Provide the (X, Y) coordinate of the cell's center where the given text is located.  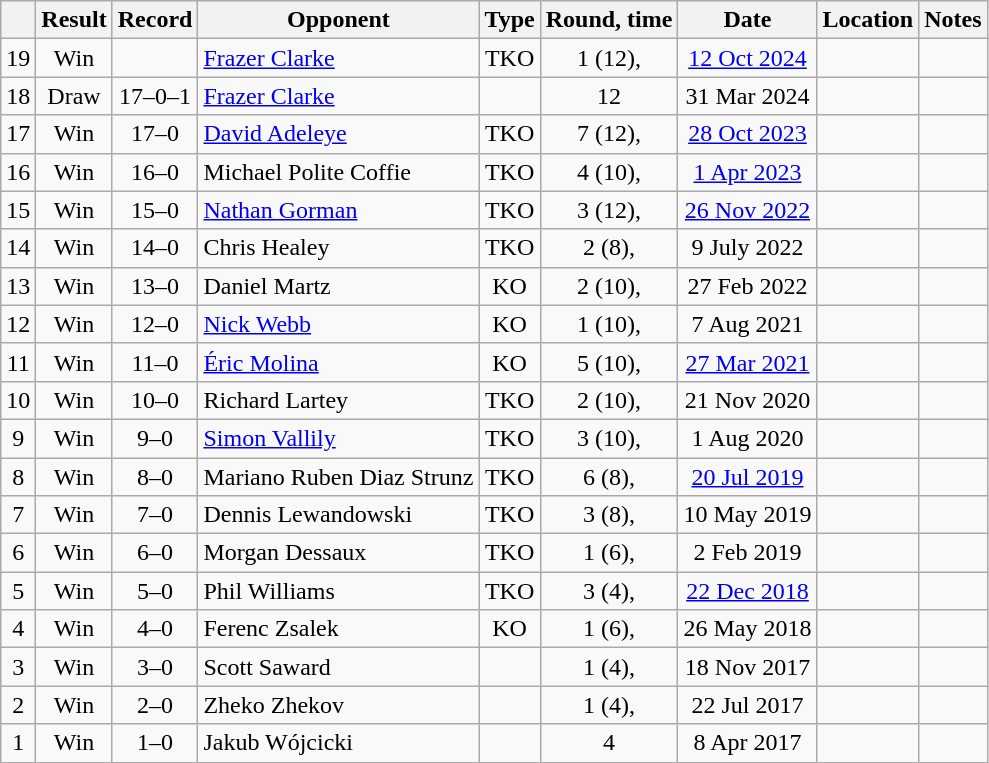
26 May 2018 (748, 629)
6 (18, 553)
9 July 2022 (748, 248)
28 Oct 2023 (748, 134)
4–0 (155, 629)
Location (868, 20)
14–0 (155, 248)
17–0–1 (155, 96)
10 (18, 400)
31 Mar 2024 (748, 96)
22 Jul 2017 (748, 705)
3 (12), (609, 210)
Zheko Zhekov (338, 705)
4 (10), (609, 172)
Round, time (609, 20)
15–0 (155, 210)
Jakub Wójcicki (338, 743)
13–0 (155, 286)
7–0 (155, 515)
Daniel Martz (338, 286)
2 Feb 2019 (748, 553)
Richard Lartey (338, 400)
Phil Williams (338, 591)
16 (18, 172)
1 (10), (609, 324)
8 (18, 477)
26 Nov 2022 (748, 210)
3 (10), (609, 438)
6 (8), (609, 477)
Scott Saward (338, 667)
Éric Molina (338, 362)
14 (18, 248)
5 (18, 591)
8–0 (155, 477)
18 (18, 96)
18 Nov 2017 (748, 667)
Mariano Ruben Diaz Strunz (338, 477)
Record (155, 20)
11–0 (155, 362)
Nathan Gorman (338, 210)
Dennis Lewandowski (338, 515)
21 Nov 2020 (748, 400)
Morgan Dessaux (338, 553)
Simon Vallily (338, 438)
12 Oct 2024 (748, 58)
22 Dec 2018 (748, 591)
12–0 (155, 324)
20 Jul 2019 (748, 477)
6–0 (155, 553)
3 (18, 667)
2–0 (155, 705)
9–0 (155, 438)
Type (510, 20)
2 (8), (609, 248)
7 (18, 515)
3 (4), (609, 591)
1 Apr 2023 (748, 172)
11 (18, 362)
17 (18, 134)
Opponent (338, 20)
13 (18, 286)
5 (10), (609, 362)
7 (12), (609, 134)
10–0 (155, 400)
3 (8), (609, 515)
27 Feb 2022 (748, 286)
16–0 (155, 172)
17–0 (155, 134)
9 (18, 438)
2 (18, 705)
1 (12), (609, 58)
David Adeleye (338, 134)
1 Aug 2020 (748, 438)
Result (74, 20)
7 Aug 2021 (748, 324)
1–0 (155, 743)
Notes (953, 20)
27 Mar 2021 (748, 362)
Draw (74, 96)
15 (18, 210)
10 May 2019 (748, 515)
1 (18, 743)
Date (748, 20)
19 (18, 58)
3–0 (155, 667)
Michael Polite Coffie (338, 172)
Ferenc Zsalek (338, 629)
Nick Webb (338, 324)
8 Apr 2017 (748, 743)
Chris Healey (338, 248)
5–0 (155, 591)
